From the cell containing the given text, extract its center point as [x, y] coordinate. 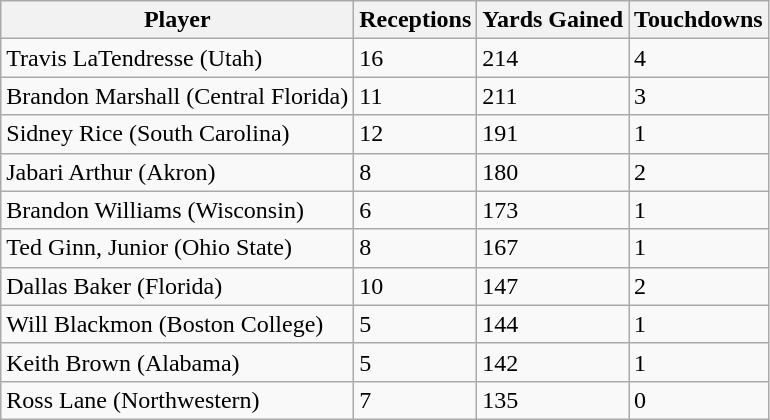
Brandon Williams (Wisconsin) [178, 210]
Touchdowns [699, 20]
191 [553, 134]
214 [553, 58]
Sidney Rice (South Carolina) [178, 134]
Jabari Arthur (Akron) [178, 172]
Travis LaTendresse (Utah) [178, 58]
167 [553, 248]
0 [699, 400]
Ross Lane (Northwestern) [178, 400]
11 [416, 96]
147 [553, 286]
173 [553, 210]
135 [553, 400]
Player [178, 20]
10 [416, 286]
Brandon Marshall (Central Florida) [178, 96]
12 [416, 134]
Keith Brown (Alabama) [178, 362]
Will Blackmon (Boston College) [178, 324]
144 [553, 324]
Dallas Baker (Florida) [178, 286]
7 [416, 400]
16 [416, 58]
180 [553, 172]
142 [553, 362]
Receptions [416, 20]
3 [699, 96]
211 [553, 96]
6 [416, 210]
Yards Gained [553, 20]
Ted Ginn, Junior (Ohio State) [178, 248]
4 [699, 58]
